Return the (X, Y) coordinate for the center point of the cell that contains the specified text.  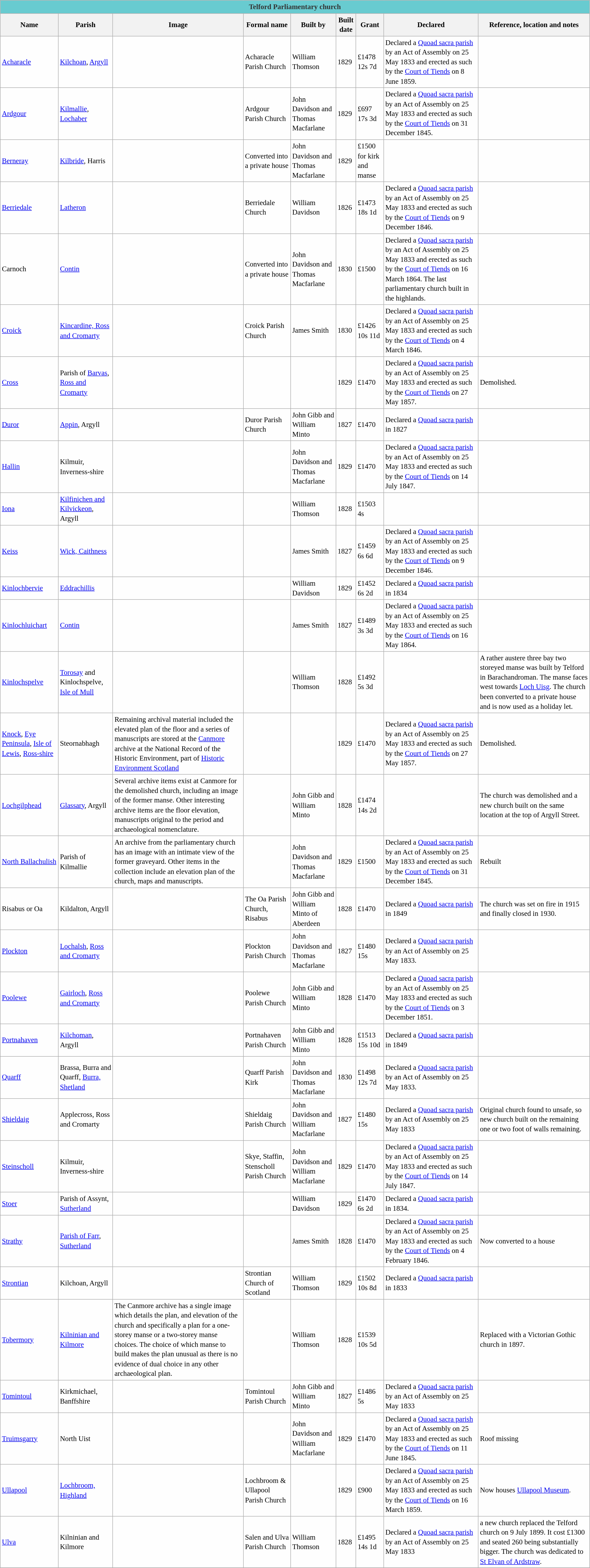
£1513 15s 10d (370, 1040)
Declared a Quoad sacra parish in 1827 (431, 425)
Steinscholl (29, 1166)
Declared (431, 25)
Lochbroom, Highland (86, 1490)
£1498 12s 7d (370, 1077)
Declared a Quoad sacra parish by an Act of Assembly on 25 May 1833 and erected as such by the Court of Tiends on 16 March 1859. (431, 1490)
Roof missing (534, 1439)
Strontian Church of Scotland (267, 1283)
Tomintoul (29, 1396)
Declared a Quoad sacra parish in 1833 (431, 1283)
Lochgilphead (29, 805)
Lochalsh, Ross and Cromarty (86, 951)
Kincardine, Ross and Cromarty (86, 331)
Kirkmichael, Banffshire (86, 1396)
Ulva (29, 1542)
Declared a Quoad sacra parish by an Act of Assembly on 25 May 1833 and erected as such by the Court of Tiends on 3 December 1851. (431, 998)
£1489 3s 3d (370, 625)
£1492 5s 3d (370, 682)
£900 (370, 1490)
Image (178, 25)
Declared a Quoad sacra parish in 1834 (431, 588)
£697 17s 3d (370, 114)
1826 (346, 208)
Now converted to a house (534, 1241)
Built by (313, 25)
Stoer (29, 1204)
Strontian (29, 1283)
The church was demolished and a new church built on the same location at the top of Argyll Street. (534, 805)
Acharacle Parish Church (267, 62)
Steornabhagh (86, 744)
The church was set on fire in 1915 and finally closed in 1930. (534, 909)
North Uist (86, 1439)
£1486 5s (370, 1396)
Declared a Quoad sacra parish by an Act of Assembly on 25 May 1833 and erected as such by the Court of Tiends on 4 March 1846. (431, 331)
Glassary, Argyll (86, 805)
Grant (370, 25)
The Oa Parish Church, Risabus (267, 909)
Kilchoman, Argyll (86, 1040)
Ardgour Parish Church (267, 114)
Berriedale Church (267, 208)
Original church found to unsafe, so new church built on the remaining one or two foot of walls remaining. (534, 1119)
£1478 12s 7d (370, 62)
Plockton (29, 951)
Tobermory (29, 1340)
Ardgour (29, 114)
Kilbride, Harris (86, 161)
£1426 10s 11d (370, 331)
£1470 6s 2d (370, 1204)
Duror Parish Church (267, 425)
Name (29, 25)
Latheron (86, 208)
Wick, Caithness (86, 551)
Torosay and Kinlochspelve, Isle of Mull (86, 682)
Parish of Kilmallie (86, 862)
Declared a Quoad sacra parish in 1834. (431, 1204)
£1495 14s 1d (370, 1542)
£1539 10s 5d (370, 1340)
Reference, location and notes (534, 25)
Lochbroom & Ullapool Parish Church (267, 1490)
£1500 for kirk and manse (370, 161)
Declared a Quoad sacra parish by an Act of Assembly on 25 May 1833 and erected as such by the Court of Tiends on 11 June 1845. (431, 1439)
John Gibb and William Minto of Aberdeen (313, 909)
Hallin (29, 467)
£1502 10s 8d (370, 1283)
£1459 6s 6d (370, 551)
Carnoch (29, 269)
Eddrachillis (86, 588)
Skye, Staffin, Stenscholl Parish Church (267, 1166)
Shieldaig Parish Church (267, 1119)
Berneray (29, 161)
Portnahaven Parish Church (267, 1040)
Acharacle (29, 62)
Kinlochluichart (29, 625)
Croick Parish Church (267, 331)
Parish of Assynt, Sutherland (86, 1204)
Tomintoul Parish Church (267, 1396)
Duror (29, 425)
Built date (346, 25)
Salen and Ulva Parish Church (267, 1542)
Quarff Parish Kirk (267, 1077)
£1474 14s 2d (370, 805)
Parish of Barvas, Ross and Cromarty (86, 382)
Truimsgarry (29, 1439)
Keiss (29, 551)
Appin, Argyll (86, 425)
£1473 18s 1d (370, 208)
Poolewe (29, 998)
Cross (29, 382)
Croick (29, 331)
Rebuilt (534, 862)
Now houses Ullapool Museum. (534, 1490)
Iona (29, 509)
Quarff (29, 1077)
Kilmallie, Lochaber (86, 114)
Brassa, Burra and Quarff, Burra, Shetland (86, 1077)
Declared a Quoad sacra parish by an Act of Assembly on 25 May 1833 and erected as such by the Court of Tiends on 16 May 1864. (431, 625)
Parish (86, 25)
Poolewe Parish Church (267, 998)
Telford Parliamentary church (295, 7)
Kinlochspelve (29, 682)
£1503 4s (370, 509)
Plockton Parish Church (267, 951)
Kildalton, Argyll (86, 909)
Risabus or Oa (29, 909)
Strathy (29, 1241)
Gairloch, Ross and Cromarty (86, 998)
Berriedale (29, 208)
Applecross, Ross and Cromarty (86, 1119)
Shieldaig (29, 1119)
Formal name (267, 25)
Parish of Farr, Sutherland (86, 1241)
Portnahaven (29, 1040)
Knock, Eye Peninsula, Isle of Lewis, Ross-shire (29, 744)
North Ballachulish (29, 862)
Declared a Quoad sacra parish by an Act of Assembly on 25 May 1833 and erected as such by the Court of Tiends on 4 February 1846. (431, 1241)
£1452 6s 2d (370, 588)
Replaced with a Victorian Gothic church in 1897. (534, 1340)
Kilfinichen and Kilvickeon, Argyll (86, 509)
Kinlochbervie (29, 588)
Declared a Quoad sacra parish by an Act of Assembly on 25 May 1833 and erected as such by the Court of Tiends on 8 June 1859. (431, 62)
Ullapool (29, 1490)
